Output the [X, Y] coordinate of the center of the cell containing the given text.  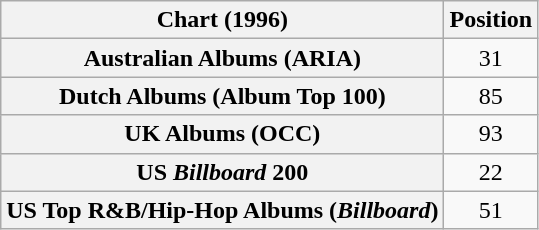
Australian Albums (ARIA) [222, 58]
Position [491, 20]
Dutch Albums (Album Top 100) [222, 96]
31 [491, 58]
Chart (1996) [222, 20]
85 [491, 96]
22 [491, 172]
51 [491, 210]
US Top R&B/Hip-Hop Albums (Billboard) [222, 210]
UK Albums (OCC) [222, 134]
US Billboard 200 [222, 172]
93 [491, 134]
